For the text-containing cell, return its midpoint in [x, y] coordinate format. 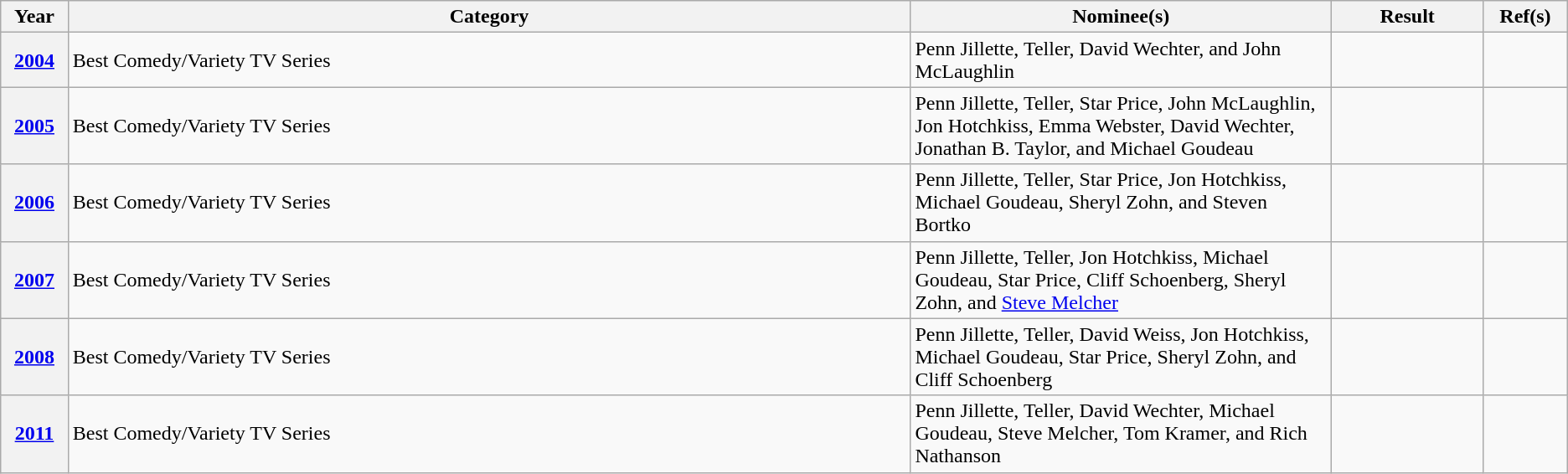
Penn Jillette, Teller, David Wechter, and John McLaughlin [1121, 60]
Penn Jillette, Teller, David Wechter, Michael Goudeau, Steve Melcher, Tom Kramer, and Rich Nathanson [1121, 434]
2005 [34, 126]
Penn Jillette, Teller, Star Price, John McLaughlin, Jon Hotchkiss, Emma Webster, David Wechter, Jonathan B. Taylor, and Michael Goudeau [1121, 126]
Penn Jillette, Teller, Star Price, Jon Hotchkiss, Michael Goudeau, Sheryl Zohn, and Steven Bortko [1121, 203]
2006 [34, 203]
Nominee(s) [1121, 17]
Category [489, 17]
2011 [34, 434]
Year [34, 17]
Ref(s) [1526, 17]
Result [1407, 17]
Penn Jillette, Teller, Jon Hotchkiss, Michael Goudeau, Star Price, Cliff Schoenberg, Sheryl Zohn, and Steve Melcher [1121, 280]
Penn Jillette, Teller, David Weiss, Jon Hotchkiss, Michael Goudeau, Star Price, Sheryl Zohn, and Cliff Schoenberg [1121, 357]
2004 [34, 60]
2007 [34, 280]
2008 [34, 357]
